Return the [x, y] coordinate for the center point of the cell that contains the specified text.  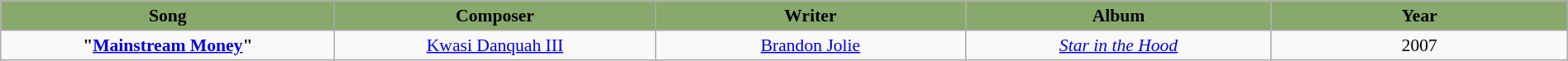
Kwasi Danquah III [495, 45]
Writer [810, 16]
Year [1419, 16]
Composer [495, 16]
Album [1119, 16]
"Mainstream Money" [168, 45]
Brandon Jolie [810, 45]
Star in the Hood [1119, 45]
2007 [1419, 45]
Song [168, 16]
